Search for the cell housing the specified text and yield its [x, y] center coordinate. 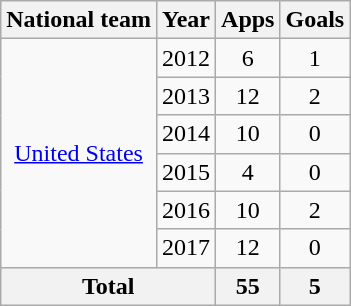
2015 [186, 172]
Year [186, 20]
2014 [186, 134]
1 [315, 58]
4 [248, 172]
2013 [186, 96]
55 [248, 286]
Apps [248, 20]
United States [79, 153]
National team [79, 20]
2012 [186, 58]
2016 [186, 210]
Total [108, 286]
Goals [315, 20]
6 [248, 58]
2017 [186, 248]
5 [315, 286]
